Output the (X, Y) coordinate of the center of the cell containing the given text.  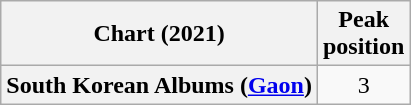
3 (363, 85)
Chart (2021) (160, 34)
Peakposition (363, 34)
South Korean Albums (Gaon) (160, 85)
